Capture the cell that displays the provided text and extract its [X, Y] central coordinate. 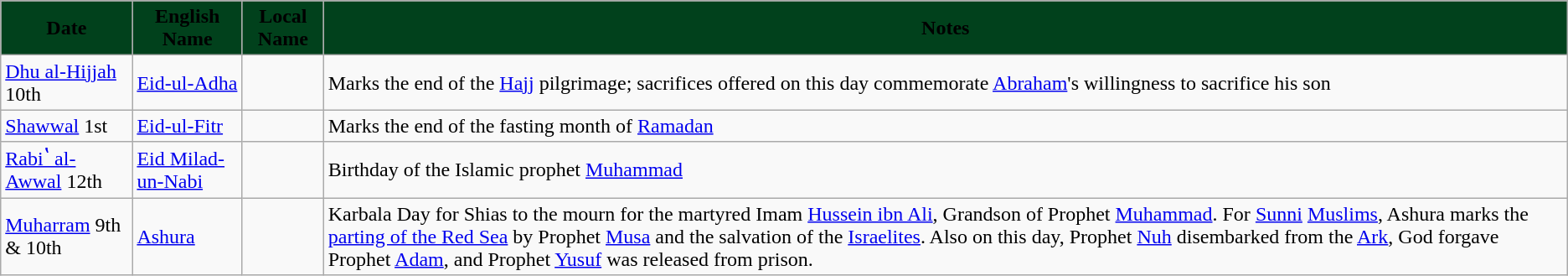
Date [67, 29]
Muharram 9th & 10th [67, 237]
Marks the end of the fasting month of Ramadan [945, 126]
Dhu al-Hijjah 10th [67, 82]
Marks the end of the Hajj pilgrimage; sacrifices offered on this day commemorate Abraham's willingness to sacrifice his son [945, 82]
Eid-ul-Fitr [188, 126]
Rabiʽ al-Awwal 12th [67, 169]
Eid Milad-un-Nabi [188, 169]
Local Name [283, 29]
Shawwal 1st [67, 126]
Eid-ul-Adha [188, 82]
Ashura [188, 237]
Birthday of the Islamic prophet Muhammad [945, 169]
English Name [188, 29]
Notes [945, 29]
